Pinpoint the cell where the given text exists, returning its (X, Y) midpoint coordinate. 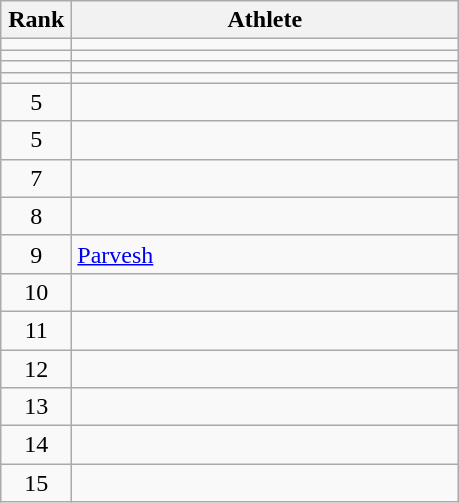
7 (36, 178)
15 (36, 483)
Parvesh (265, 254)
Rank (36, 20)
11 (36, 330)
9 (36, 254)
13 (36, 407)
10 (36, 292)
8 (36, 216)
12 (36, 369)
Athlete (265, 20)
14 (36, 445)
